From the cell containing the given text, extract its center point as (x, y) coordinate. 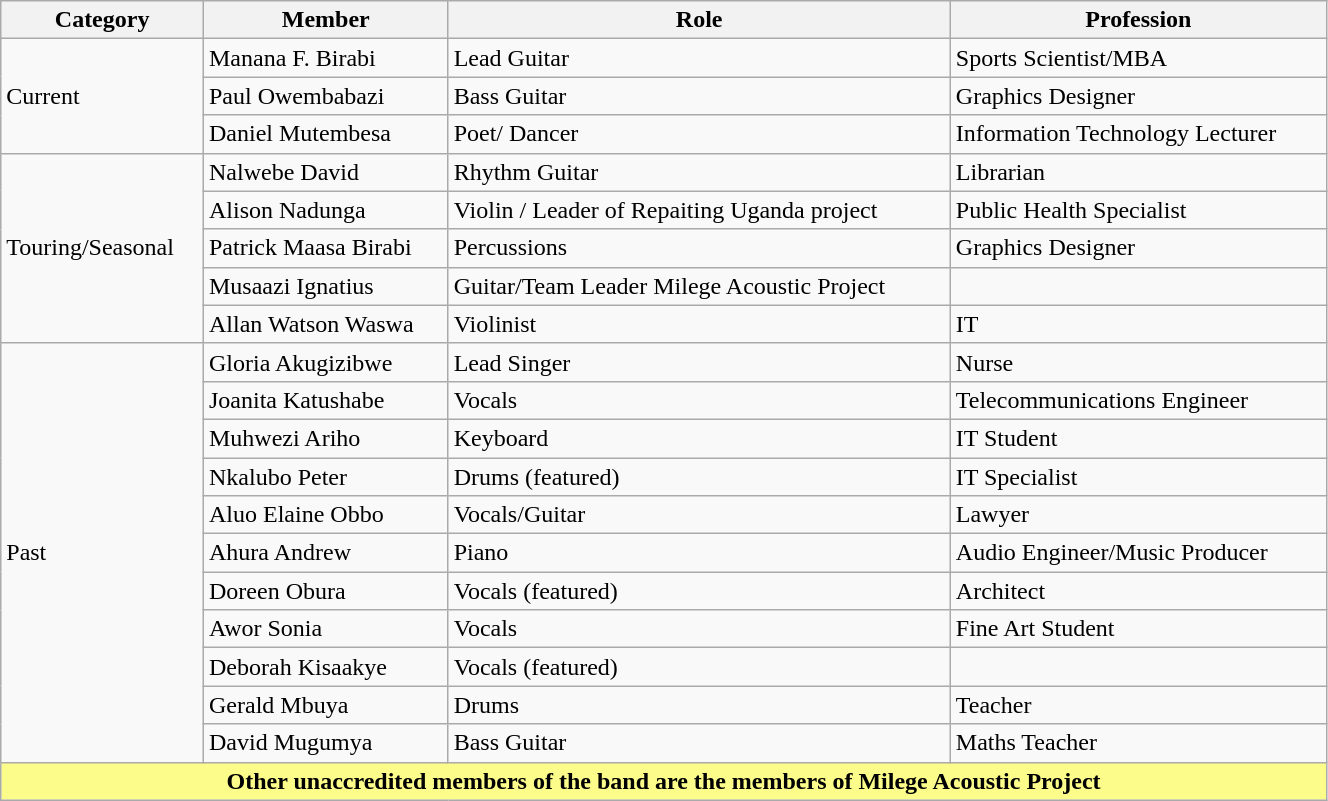
Architect (1138, 591)
Past (102, 552)
Information Technology Lecturer (1138, 134)
Muhwezi Ariho (326, 438)
Lead Singer (699, 362)
Guitar/Team Leader Milege Acoustic Project (699, 286)
Drums (699, 705)
Role (699, 20)
Musaazi Ignatius (326, 286)
IT Student (1138, 438)
Poet/ Dancer (699, 134)
Joanita Katushabe (326, 400)
Lead Guitar (699, 58)
Percussions (699, 248)
Aluo Elaine Obbo (326, 515)
Manana F. Birabi (326, 58)
Fine Art Student (1138, 629)
Public Health Specialist (1138, 210)
Patrick Maasa Birabi (326, 248)
Member (326, 20)
Current (102, 96)
Maths Teacher (1138, 743)
Piano (699, 553)
Audio Engineer/Music Producer (1138, 553)
Paul Owembabazi (326, 96)
Daniel Mutembesa (326, 134)
Teacher (1138, 705)
Nalwebe David (326, 172)
David Mugumya (326, 743)
Allan Watson Waswa (326, 324)
Ahura Andrew (326, 553)
Other unaccredited members of the band are the members of Milege Acoustic Project (664, 781)
Telecommunications Engineer (1138, 400)
Keyboard (699, 438)
Sports Scientist/MBA (1138, 58)
Alison Nadunga (326, 210)
Rhythm Guitar (699, 172)
Vocals/Guitar (699, 515)
Doreen Obura (326, 591)
Profession (1138, 20)
Category (102, 20)
Awor Sonia (326, 629)
Violinist (699, 324)
Nkalubo Peter (326, 477)
IT Specialist (1138, 477)
Drums (featured) (699, 477)
IT (1138, 324)
Nurse (1138, 362)
Gerald Mbuya (326, 705)
Violin / Leader of Repaiting Uganda project (699, 210)
Gloria Akugizibwe (326, 362)
Touring/Seasonal (102, 248)
Deborah Kisaakye (326, 667)
Lawyer (1138, 515)
Librarian (1138, 172)
